Capture the cell that displays the provided text and extract its [x, y] central coordinate. 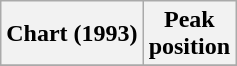
Chart (1993) [72, 34]
Peakposition [189, 34]
